Detect which cell encompasses the target text, then output its [X, Y] center coordinate. 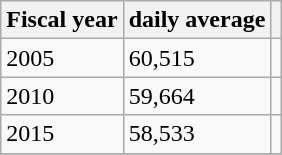
2005 [62, 58]
2015 [62, 134]
60,515 [197, 58]
daily average [197, 20]
58,533 [197, 134]
59,664 [197, 96]
2010 [62, 96]
Fiscal year [62, 20]
